Identify which cell holds the provided text, then report its (x, y) central coordinate. 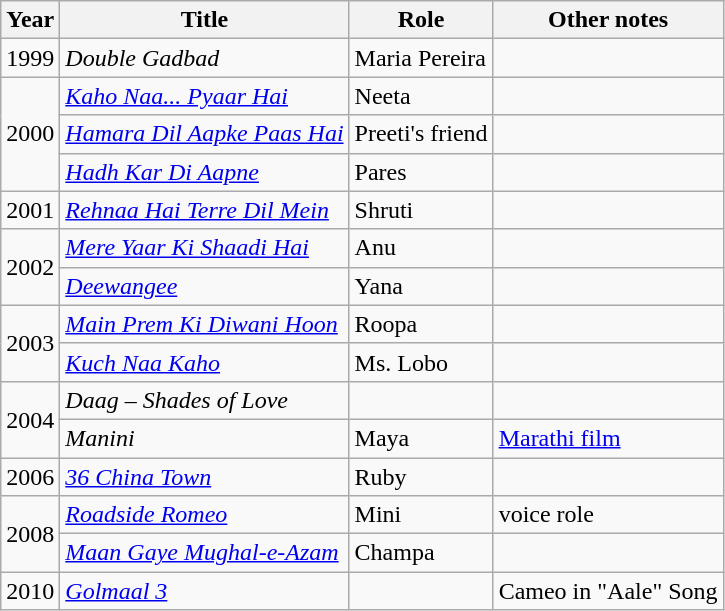
Other notes (608, 20)
Hamara Dil Aapke Paas Hai (204, 134)
Cameo in "Aale" Song (608, 591)
Manini (204, 438)
Year (30, 20)
Hadh Kar Di Aapne (204, 172)
Daag – Shades of Love (204, 400)
Anu (421, 248)
1999 (30, 58)
Mere Yaar Ki Shaadi Hai (204, 248)
Maya (421, 438)
2000 (30, 134)
2008 (30, 534)
2002 (30, 267)
Role (421, 20)
Golmaal 3 (204, 591)
2004 (30, 419)
Yana (421, 286)
2010 (30, 591)
Maan Gaye Mughal-e-Azam (204, 553)
Marathi film (608, 438)
voice role (608, 515)
Title (204, 20)
Main Prem Ki Diwani Hoon (204, 324)
2001 (30, 210)
Shruti (421, 210)
Preeti's friend (421, 134)
Roadside Romeo (204, 515)
2006 (30, 477)
Neeta (421, 96)
Kuch Naa Kaho (204, 362)
Mini (421, 515)
36 China Town (204, 477)
Champa (421, 553)
Rehnaa Hai Terre Dil Mein (204, 210)
Double Gadbad (204, 58)
Maria Pereira (421, 58)
Roopa (421, 324)
Ruby (421, 477)
Pares (421, 172)
Kaho Naa... Pyaar Hai (204, 96)
Ms. Lobo (421, 362)
2003 (30, 343)
Deewangee (204, 286)
